Output the [x, y] coordinate of the center of the cell containing the given text.  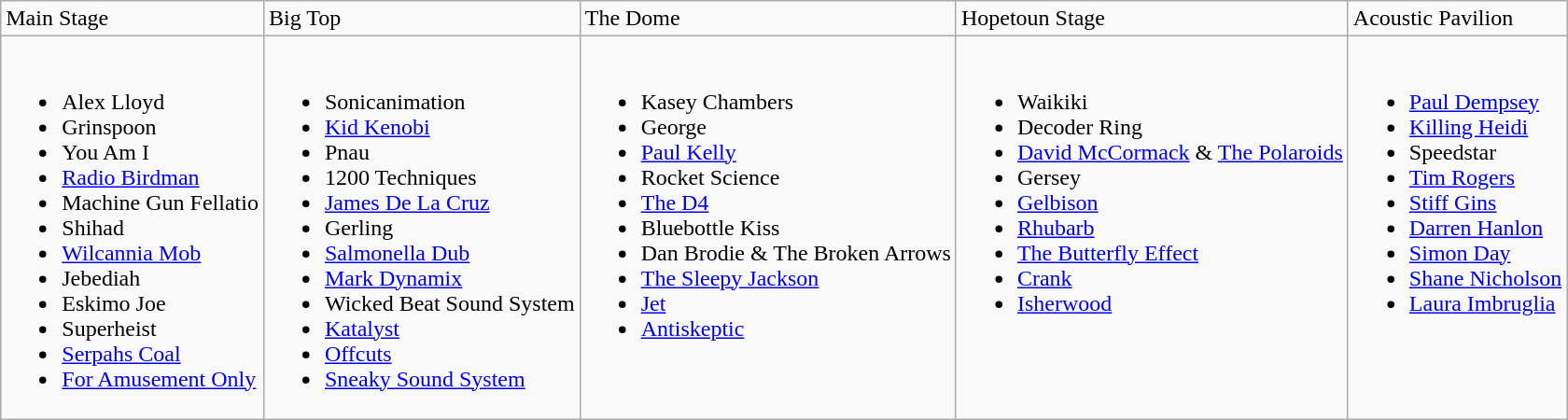
Alex LloydGrinspoonYou Am IRadio BirdmanMachine Gun FellatioShihadWilcannia MobJebediahEskimo JoeSuperheistSerpahs CoalFor Amusement Only [133, 228]
Main Stage [133, 19]
Acoustic Pavilion [1457, 19]
Kasey ChambersGeorgePaul KellyRocket ScienceThe D4Bluebottle KissDan Brodie & The Broken ArrowsThe Sleepy JacksonJetAntiskeptic [767, 228]
The Dome [767, 19]
Big Top [422, 19]
WaikikiDecoder RingDavid McCormack & The PolaroidsGerseyGelbisonRhubarbThe Butterfly EffectCrankIsherwood [1152, 228]
Paul DempseyKilling HeidiSpeedstarTim RogersStiff GinsDarren HanlonSimon DayShane NicholsonLaura Imbruglia [1457, 228]
Hopetoun Stage [1152, 19]
